From the cell containing the given text, extract its center point as (x, y) coordinate. 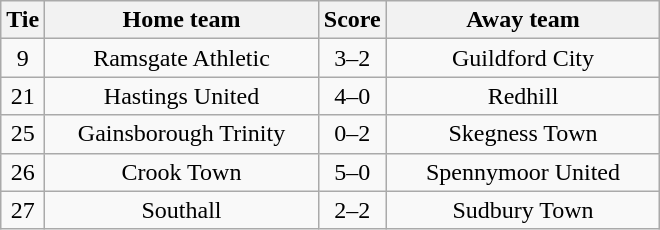
Spennymoor United (523, 172)
Hastings United (182, 96)
Guildford City (523, 58)
Home team (182, 20)
Skegness Town (523, 134)
Sudbury Town (523, 210)
5–0 (352, 172)
Southall (182, 210)
27 (23, 210)
Gainsborough Trinity (182, 134)
4–0 (352, 96)
26 (23, 172)
Score (352, 20)
2–2 (352, 210)
Crook Town (182, 172)
9 (23, 58)
21 (23, 96)
Away team (523, 20)
25 (23, 134)
Tie (23, 20)
Ramsgate Athletic (182, 58)
Redhill (523, 96)
0–2 (352, 134)
3–2 (352, 58)
